Extract the [X, Y] coordinate from the center of the cell holding the provided text.  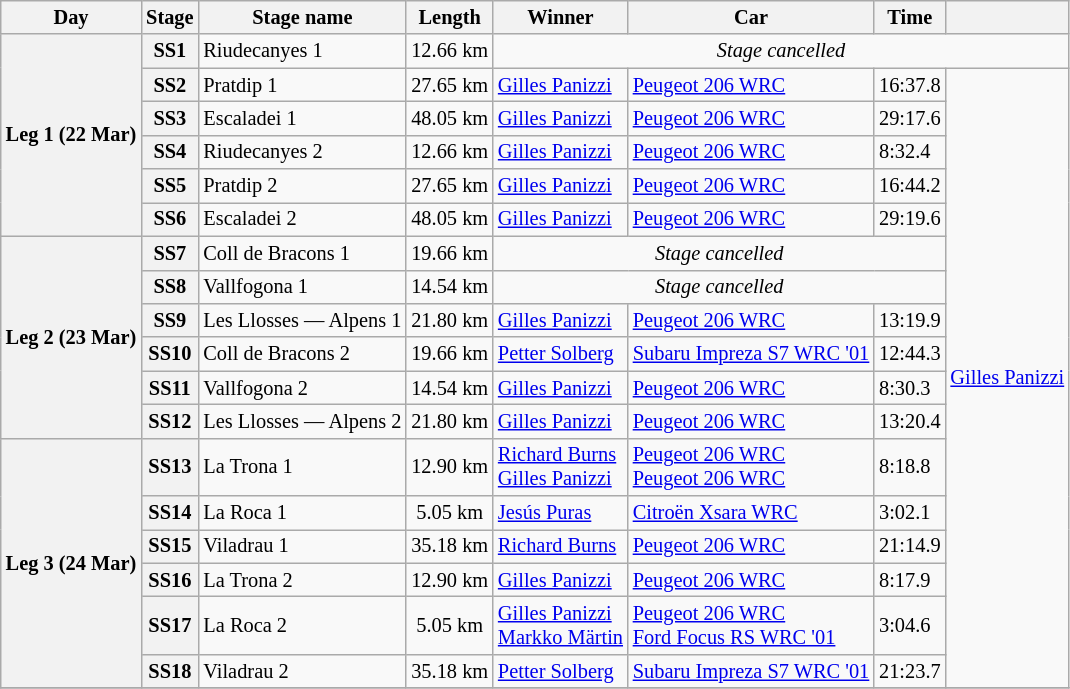
16:37.8 [910, 85]
8:32.4 [910, 152]
Winner [560, 17]
12:44.3 [910, 354]
Car [751, 17]
SS3 [170, 118]
Stage name [302, 17]
Stage [170, 17]
Coll de Bracons 1 [302, 253]
SS5 [170, 186]
Leg 3 (24 Mar) [71, 563]
Pratdip 2 [302, 186]
La Roca 2 [302, 625]
SS6 [170, 219]
Coll de Bracons 2 [302, 354]
8:30.3 [910, 388]
SS17 [170, 625]
8:17.9 [910, 580]
SS2 [170, 85]
Gilles Panizzi Markko Märtin [560, 625]
3:02.1 [910, 513]
16:44.2 [910, 186]
Viladrau 2 [302, 671]
Citroën Xsara WRC [751, 513]
21:14.9 [910, 546]
Pratdip 1 [302, 85]
SS4 [170, 152]
Riudecanyes 2 [302, 152]
Leg 1 (22 Mar) [71, 135]
SS14 [170, 513]
SS16 [170, 580]
SS8 [170, 287]
Length [450, 17]
La Trona 1 [302, 467]
SS15 [170, 546]
SS18 [170, 671]
13:20.4 [910, 421]
SS1 [170, 51]
SS11 [170, 388]
Les Llosses — Alpens 1 [302, 320]
8:18.8 [910, 467]
Jesús Puras [560, 513]
SS10 [170, 354]
Peugeot 206 WRCFord Focus RS WRC '01 [751, 625]
Time [910, 17]
Richard Burns [560, 546]
Viladrau 1 [302, 546]
Vallfogona 1 [302, 287]
Day [71, 17]
SS9 [170, 320]
Riudecanyes 1 [302, 51]
Vallfogona 2 [302, 388]
Escaladei 2 [302, 219]
Leg 2 (23 Mar) [71, 337]
3:04.6 [910, 625]
La Trona 2 [302, 580]
Richard Burns Gilles Panizzi [560, 467]
Escaladei 1 [302, 118]
29:19.6 [910, 219]
Les Llosses — Alpens 2 [302, 421]
SS7 [170, 253]
29:17.6 [910, 118]
21:23.7 [910, 671]
SS13 [170, 467]
Peugeot 206 WRCPeugeot 206 WRC [751, 467]
13:19.9 [910, 320]
La Roca 1 [302, 513]
SS12 [170, 421]
